Identify which cell holds the provided text, then report its (x, y) central coordinate. 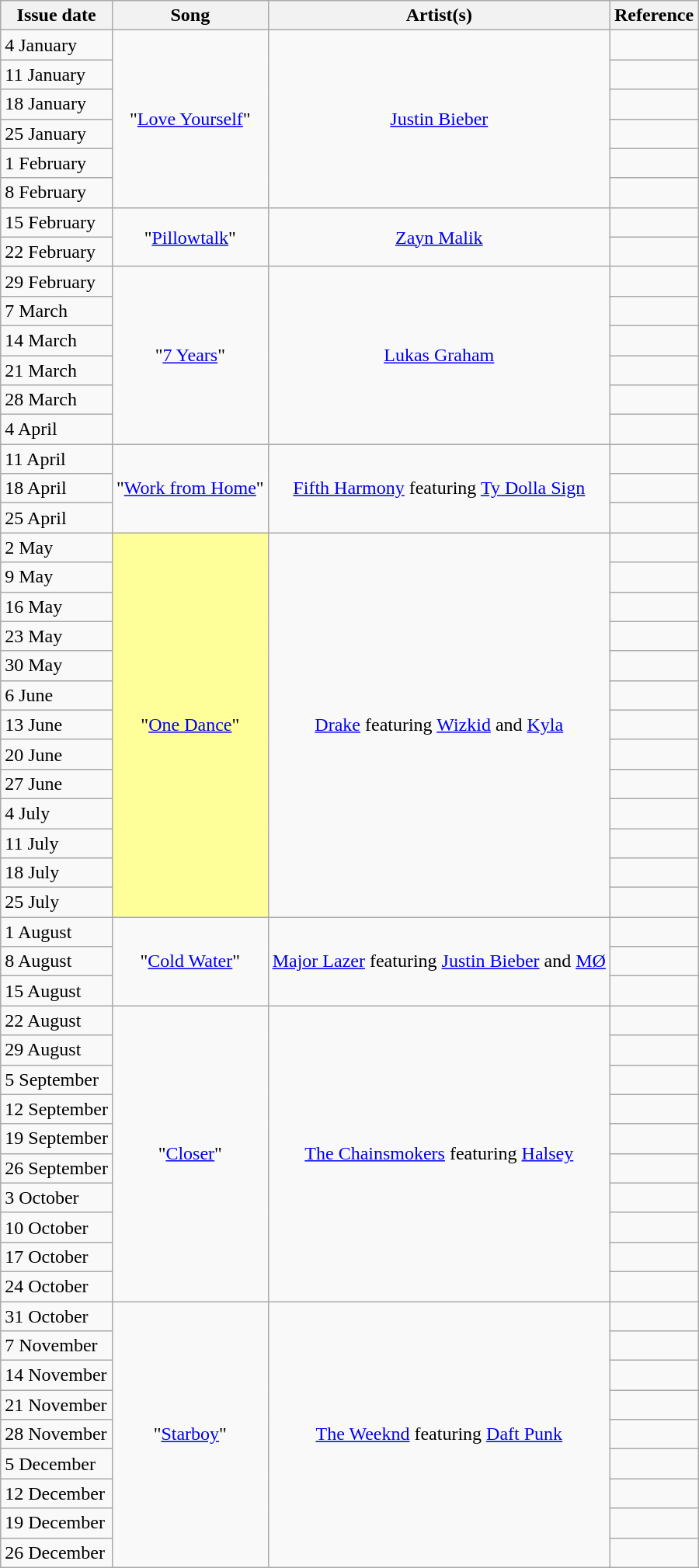
Justin Bieber (439, 119)
25 April (57, 518)
15 August (57, 991)
Major Lazer featuring Justin Bieber and MØ (439, 961)
31 October (57, 1316)
17 October (57, 1257)
The Chainsmokers featuring Halsey (439, 1154)
18 January (57, 104)
11 January (57, 75)
21 March (57, 370)
27 June (57, 784)
5 September (57, 1080)
23 May (57, 636)
21 November (57, 1405)
25 January (57, 134)
8 August (57, 961)
"Closer" (190, 1154)
15 February (57, 222)
18 July (57, 873)
8 February (57, 193)
10 October (57, 1227)
19 September (57, 1139)
18 April (57, 488)
Issue date (57, 16)
9 May (57, 577)
1 February (57, 163)
12 September (57, 1109)
20 June (57, 754)
25 July (57, 902)
The Weeknd featuring Daft Punk (439, 1435)
19 December (57, 1523)
"Work from Home" (190, 488)
26 December (57, 1552)
"Cold Water" (190, 961)
4 July (57, 813)
"Starboy" (190, 1435)
29 February (57, 281)
24 October (57, 1286)
7 March (57, 311)
"One Dance" (190, 725)
"7 Years" (190, 355)
14 November (57, 1375)
Zayn Malik (439, 237)
12 December (57, 1493)
1 August (57, 932)
11 April (57, 459)
Drake featuring Wizkid and Kyla (439, 725)
7 November (57, 1346)
Reference (654, 16)
29 August (57, 1050)
28 March (57, 400)
22 February (57, 252)
5 December (57, 1464)
6 June (57, 695)
13 June (57, 725)
11 July (57, 843)
"Pillowtalk" (190, 237)
16 May (57, 607)
Artist(s) (439, 16)
3 October (57, 1198)
Lukas Graham (439, 355)
Fifth Harmony featuring Ty Dolla Sign (439, 488)
2 May (57, 548)
4 April (57, 429)
14 March (57, 340)
4 January (57, 45)
26 September (57, 1168)
22 August (57, 1020)
Song (190, 16)
"Love Yourself" (190, 119)
28 November (57, 1434)
30 May (57, 666)
